Provide the (x, y) coordinate of the cell's center where the given text is located.  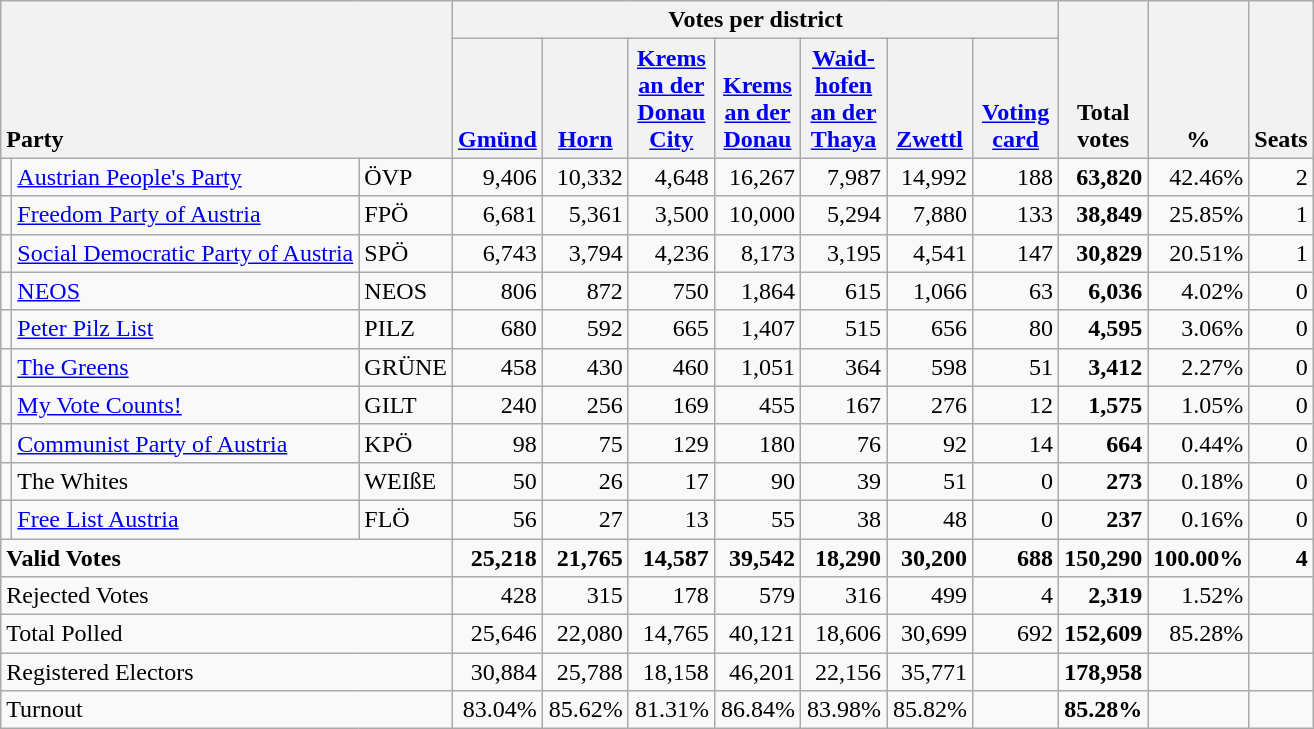
Registered Electors (227, 672)
46,201 (757, 672)
Horn (585, 98)
0.44% (1198, 443)
25,646 (498, 634)
Seats (1281, 80)
Rejected Votes (227, 596)
273 (1104, 481)
20.51% (1198, 253)
7,987 (843, 177)
13 (671, 519)
30,829 (1104, 253)
615 (843, 291)
92 (930, 443)
3,412 (1104, 367)
692 (1016, 634)
10,000 (757, 215)
86.84% (757, 710)
3.06% (1198, 329)
598 (930, 367)
237 (1104, 519)
1,575 (1104, 405)
Votes per district (756, 20)
98 (498, 443)
42.46% (1198, 177)
Votingcard (1016, 98)
276 (930, 405)
133 (1016, 215)
Valid Votes (227, 557)
169 (671, 405)
Total Polled (227, 634)
Party (227, 80)
18,290 (843, 557)
39,542 (757, 557)
76 (843, 443)
40,121 (757, 634)
KPÖ (406, 443)
2 (1281, 177)
FPÖ (406, 215)
80 (1016, 329)
25,218 (498, 557)
12 (1016, 405)
178 (671, 596)
458 (498, 367)
256 (585, 405)
Waid-hofenan derThaya (843, 98)
4,236 (671, 253)
167 (843, 405)
21,765 (585, 557)
48 (930, 519)
316 (843, 596)
1.05% (1198, 405)
6,036 (1104, 291)
499 (930, 596)
38 (843, 519)
16,267 (757, 177)
7,880 (930, 215)
680 (498, 329)
26 (585, 481)
14,587 (671, 557)
1,407 (757, 329)
664 (1104, 443)
4,541 (930, 253)
1,051 (757, 367)
150,290 (1104, 557)
665 (671, 329)
0.16% (1198, 519)
85.82% (930, 710)
PILZ (406, 329)
Peter Pilz List (186, 329)
806 (498, 291)
129 (671, 443)
25,788 (585, 672)
GILT (406, 405)
5,294 (843, 215)
14 (1016, 443)
38,849 (1104, 215)
1.52% (1198, 596)
The Whites (186, 481)
63,820 (1104, 177)
75 (585, 443)
1,864 (757, 291)
9,406 (498, 177)
83.04% (498, 710)
240 (498, 405)
22,156 (843, 672)
30,699 (930, 634)
83.98% (843, 710)
35,771 (930, 672)
18,158 (671, 672)
90 (757, 481)
Gmünd (498, 98)
25.85% (1198, 215)
10,332 (585, 177)
Free List Austria (186, 519)
4,648 (671, 177)
55 (757, 519)
579 (757, 596)
656 (930, 329)
30,200 (930, 557)
100.00% (1198, 557)
Kremsan derDonau (757, 98)
2,319 (1104, 596)
85.62% (585, 710)
3,500 (671, 215)
The Greens (186, 367)
0.18% (1198, 481)
GRÜNE (406, 367)
5,361 (585, 215)
147 (1016, 253)
Communist Party of Austria (186, 443)
455 (757, 405)
592 (585, 329)
17 (671, 481)
3,195 (843, 253)
Zwettl (930, 98)
30,884 (498, 672)
63 (1016, 291)
Social Democratic Party of Austria (186, 253)
Totalvotes (1104, 80)
178,958 (1104, 672)
14,992 (930, 177)
460 (671, 367)
Turnout (227, 710)
515 (843, 329)
2.27% (1198, 367)
56 (498, 519)
FLÖ (406, 519)
6,743 (498, 253)
3,794 (585, 253)
688 (1016, 557)
WEIßE (406, 481)
50 (498, 481)
% (1198, 80)
18,606 (843, 634)
8,173 (757, 253)
1,066 (930, 291)
Freedom Party of Austria (186, 215)
My Vote Counts! (186, 405)
22,080 (585, 634)
Austrian People's Party (186, 177)
4.02% (1198, 291)
39 (843, 481)
27 (585, 519)
315 (585, 596)
430 (585, 367)
872 (585, 291)
364 (843, 367)
750 (671, 291)
180 (757, 443)
SPÖ (406, 253)
14,765 (671, 634)
152,609 (1104, 634)
4,595 (1104, 329)
6,681 (498, 215)
ÖVP (406, 177)
81.31% (671, 710)
188 (1016, 177)
Kremsan derDonauCity (671, 98)
428 (498, 596)
